Return the [X, Y] coordinate for the center point of the cell that contains the specified text.  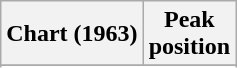
Peakposition [189, 34]
Chart (1963) [72, 34]
